Provide the [x, y] coordinate of the cell's center where the given text is located.  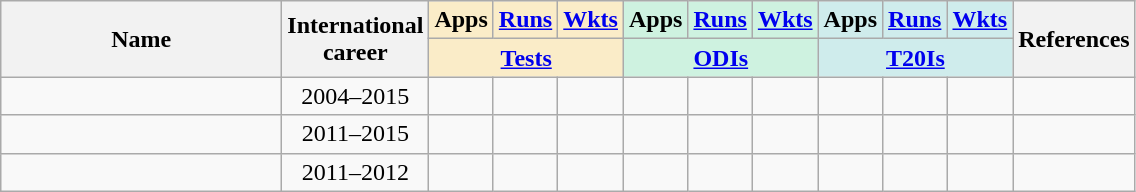
Name [142, 39]
2011–2012 [356, 172]
References [1074, 39]
Tests [526, 58]
2004–2015 [356, 96]
T20Is [916, 58]
Internationalcareer [356, 39]
2011–2015 [356, 134]
ODIs [720, 58]
